Capture the cell that displays the provided text and extract its [X, Y] central coordinate. 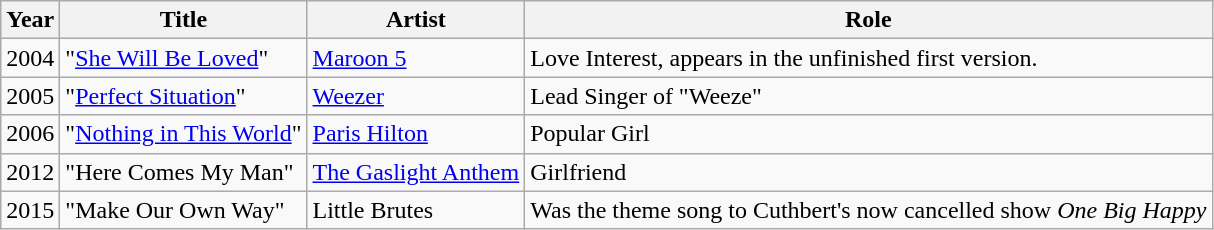
2005 [30, 96]
The Gaslight Anthem [416, 172]
Artist [416, 20]
Girlfriend [868, 172]
Title [184, 20]
Paris Hilton [416, 134]
Love Interest, appears in the unfinished first version. [868, 58]
Popular Girl [868, 134]
"She Will Be Loved" [184, 58]
Maroon 5 [416, 58]
Was the theme song to Cuthbert's now cancelled show One Big Happy [868, 210]
"Here Comes My Man" [184, 172]
Year [30, 20]
2012 [30, 172]
"Perfect Situation" [184, 96]
Weezer [416, 96]
Lead Singer of "Weeze" [868, 96]
2015 [30, 210]
2004 [30, 58]
2006 [30, 134]
Role [868, 20]
"Make Our Own Way" [184, 210]
Little Brutes [416, 210]
"Nothing in This World" [184, 134]
